Extract the (x, y) coordinate from the center of the cell holding the provided text.  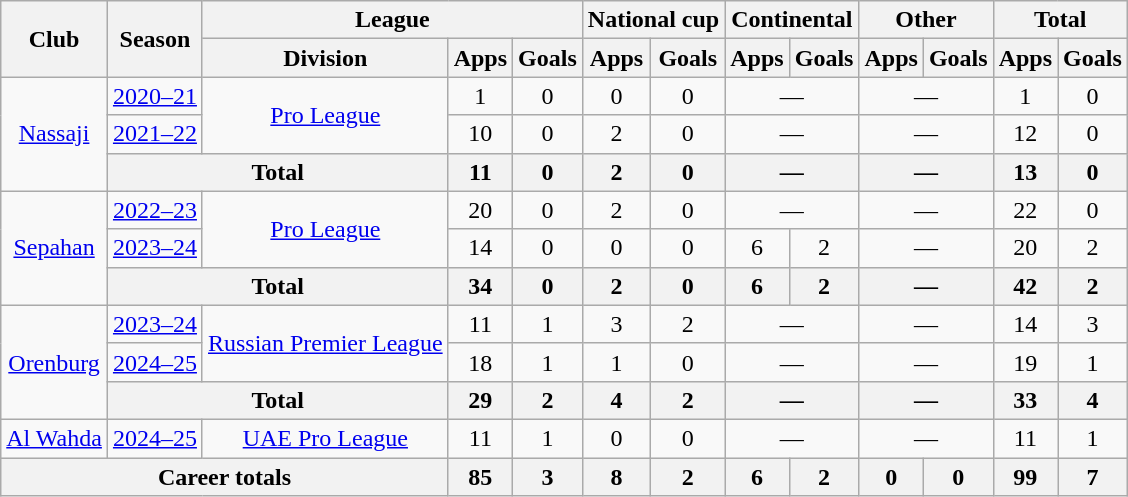
National cup (653, 20)
Russian Premier League (325, 343)
7 (1093, 477)
Division (325, 58)
29 (480, 400)
Club (54, 39)
2022–23 (154, 210)
10 (480, 134)
8 (616, 477)
22 (1025, 210)
Sepahan (54, 248)
19 (1025, 362)
Continental (792, 20)
12 (1025, 134)
Nassaji (54, 134)
18 (480, 362)
Orenburg (54, 362)
85 (480, 477)
99 (1025, 477)
13 (1025, 172)
Other (926, 20)
Career totals (224, 477)
34 (480, 286)
2021–22 (154, 134)
Season (154, 39)
UAE Pro League (325, 438)
Al Wahda (54, 438)
League (392, 20)
2020–21 (154, 96)
33 (1025, 400)
42 (1025, 286)
